Locate the cell with the specified text and output its (x, y) center coordinate. 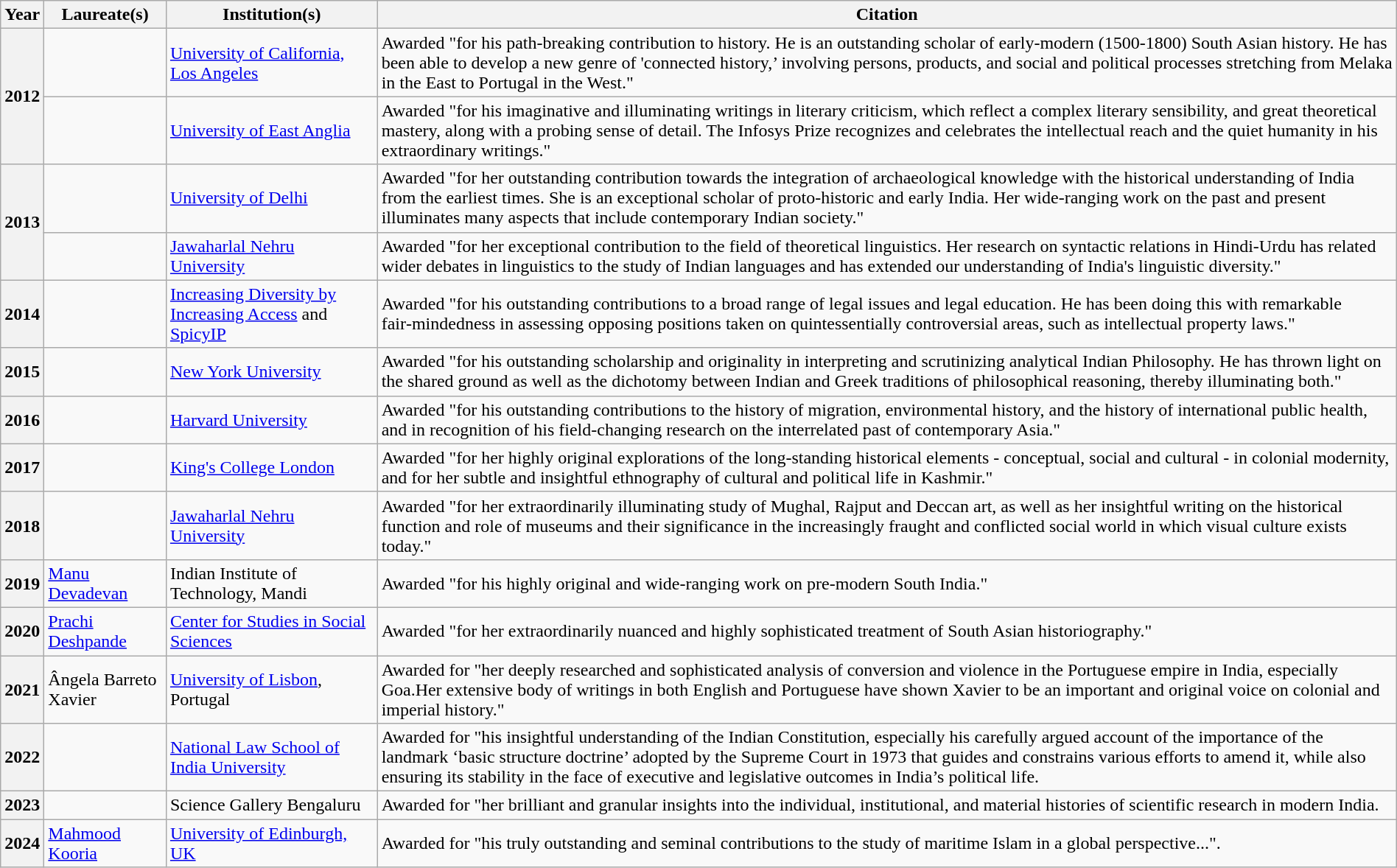
Harvard University (271, 420)
New York University (271, 371)
Citation (887, 15)
Ângela Barreto Xavier (105, 690)
University of Delhi (271, 198)
2023 (22, 805)
Awarded "for his highly original and wide-ranging work on pre-modern South India." (887, 584)
2015 (22, 371)
University of California, Los Angeles (271, 63)
Institution(s) (271, 15)
2017 (22, 467)
Science Gallery Bengaluru (271, 805)
Manu Devadevan (105, 584)
2018 (22, 525)
King's College London (271, 467)
2016 (22, 420)
2019 (22, 584)
Center for Studies in Social Sciences (271, 631)
Laureate(s) (105, 15)
2022 (22, 757)
Awarded "for her extraordinarily nuanced and highly sophisticated treatment of South Asian historiography." (887, 631)
Prachi Deshpande (105, 631)
University of Edinburgh, UK (271, 843)
Mahmood Kooria (105, 843)
Indian Institute of Technology, Mandi (271, 584)
University of East Anglia (271, 130)
2020 (22, 631)
2021 (22, 690)
Awarded for "her brilliant and granular insights into the individual, institutional, and material histories of scientific research in modern India. (887, 805)
2013 (22, 223)
National Law School of India University (271, 757)
2012 (22, 97)
Increasing Diversity by Increasing Access and SpicyIP (271, 314)
Awarded for "his truly outstanding and seminal contributions to the study of maritime Islam in a global perspective...". (887, 843)
Year (22, 15)
2024 (22, 843)
University of Lisbon, Portugal (271, 690)
2014 (22, 314)
